Scan for the cell matching the given text and deliver its (x, y) coordinate at center. 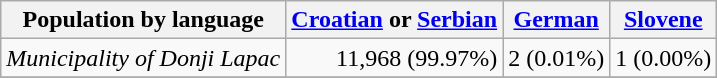
1 (0.00%) (664, 58)
Municipality of Donji Lapac (144, 58)
11,968 (99.97%) (394, 58)
German (556, 20)
Croatian or Serbian (394, 20)
Slovene (664, 20)
Population by language (144, 20)
2 (0.01%) (556, 58)
